For the text-containing cell, return its midpoint in (x, y) coordinate format. 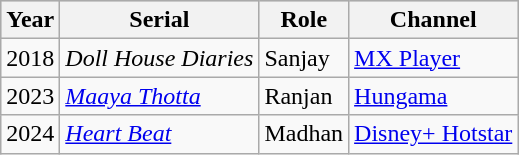
Maaya Thotta (160, 96)
2024 (30, 134)
Doll House Diaries (160, 58)
Role (304, 20)
Serial (160, 20)
Sanjay (304, 58)
Year (30, 20)
2018 (30, 58)
Hungama (434, 96)
2023 (30, 96)
Heart Beat (160, 134)
Ranjan (304, 96)
MX Player (434, 58)
Madhan (304, 134)
Channel (434, 20)
Disney+ Hotstar (434, 134)
